Scan for the cell matching the given text and deliver its (X, Y) coordinate at center. 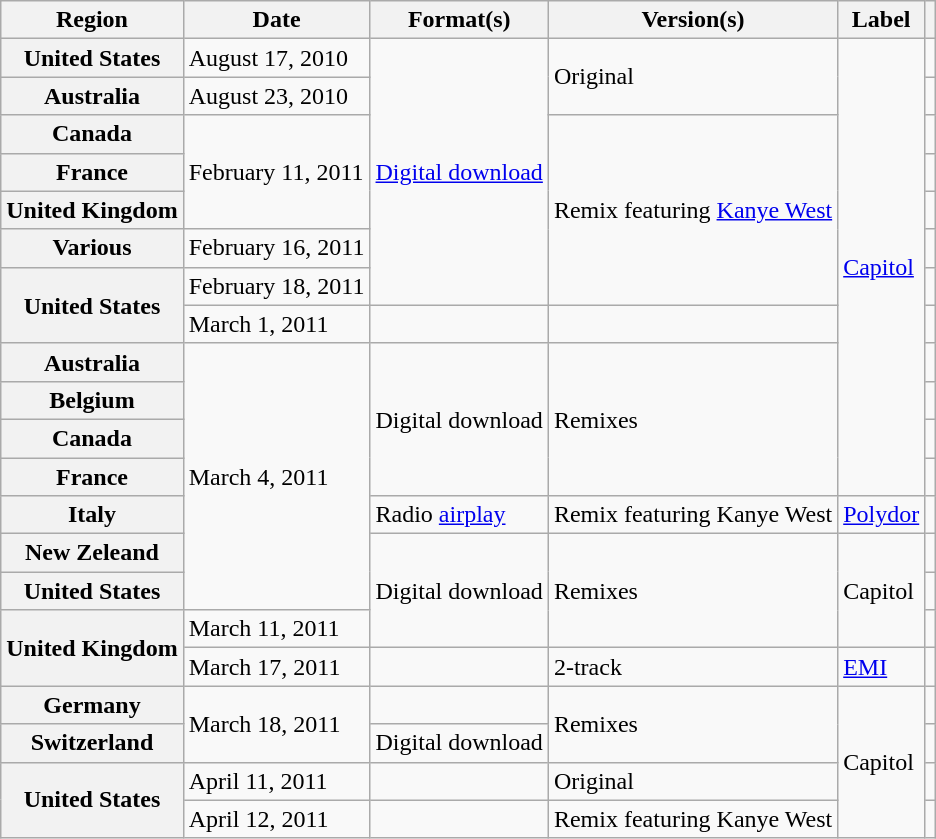
Date (276, 20)
Polydor (882, 515)
Radio airplay (459, 515)
August 17, 2010 (276, 58)
March 1, 2011 (276, 324)
EMI (882, 667)
April 11, 2011 (276, 781)
New Zeleand (92, 553)
August 23, 2010 (276, 96)
Germany (92, 705)
March 18, 2011 (276, 724)
Belgium (92, 400)
2-track (692, 667)
Format(s) (459, 20)
March 17, 2011 (276, 667)
Italy (92, 515)
February 18, 2011 (276, 286)
February 16, 2011 (276, 248)
Various (92, 248)
Label (882, 20)
April 12, 2011 (276, 819)
Switzerland (92, 743)
Version(s) (692, 20)
February 11, 2011 (276, 172)
Region (92, 20)
March 11, 2011 (276, 629)
March 4, 2011 (276, 476)
